Detect which cell encompasses the target text, then output its (X, Y) center coordinate. 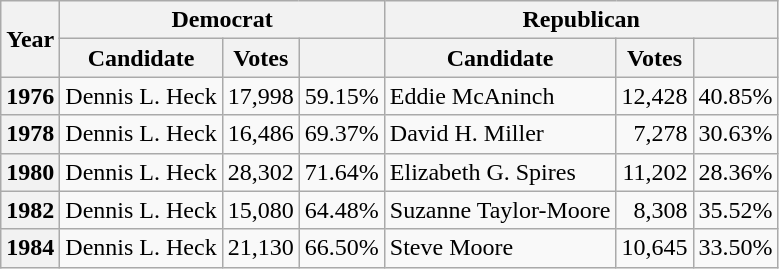
1984 (30, 248)
Suzanne Taylor-Moore (500, 210)
33.50% (736, 248)
1978 (30, 134)
66.50% (342, 248)
28.36% (736, 172)
17,998 (260, 96)
7,278 (654, 134)
64.48% (342, 210)
8,308 (654, 210)
40.85% (736, 96)
21,130 (260, 248)
David H. Miller (500, 134)
15,080 (260, 210)
Republican (581, 20)
59.15% (342, 96)
10,645 (654, 248)
11,202 (654, 172)
30.63% (736, 134)
1976 (30, 96)
16,486 (260, 134)
35.52% (736, 210)
Steve Moore (500, 248)
1982 (30, 210)
1980 (30, 172)
28,302 (260, 172)
12,428 (654, 96)
Elizabeth G. Spires (500, 172)
71.64% (342, 172)
Eddie McAninch (500, 96)
Democrat (222, 20)
Year (30, 39)
69.37% (342, 134)
